Extract the (X, Y) coordinate from the center of the cell holding the provided text.  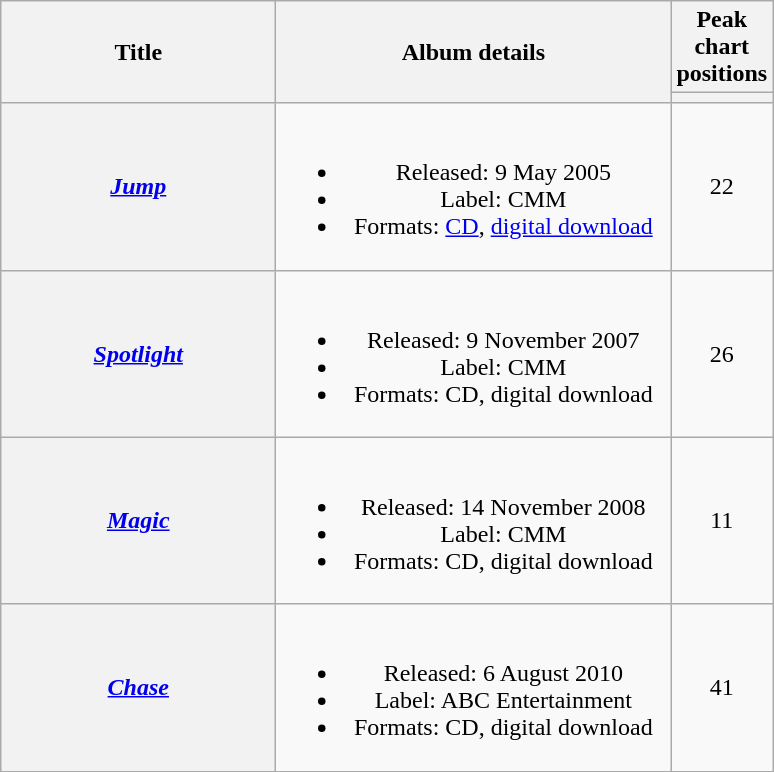
Released: 9 November 2007Label: CMMFormats: CD, digital download (474, 354)
Chase (138, 688)
Released: 9 May 2005Label: CMMFormats: CD, digital download (474, 186)
Magic (138, 520)
41 (722, 688)
Spotlight (138, 354)
Peak chart positions (722, 47)
Jump (138, 186)
Released: 6 August 2010Label: ABC EntertainmentFormats: CD, digital download (474, 688)
Released: 14 November 2008Label: CMMFormats: CD, digital download (474, 520)
26 (722, 354)
Title (138, 52)
22 (722, 186)
Album details (474, 52)
11 (722, 520)
